Determine the [X, Y] coordinate at the center of the cell enclosing the given text.  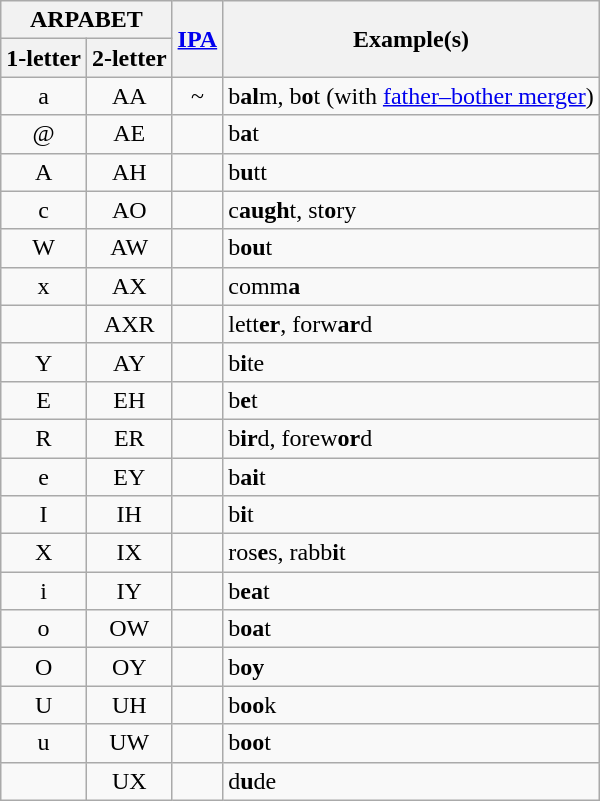
AY [129, 362]
EH [129, 400]
bet [412, 400]
A [44, 172]
bird, foreword [412, 438]
OY [129, 667]
dude [412, 781]
AXR [129, 324]
UX [129, 781]
butt [412, 172]
letter, forward [412, 324]
AE [129, 134]
IY [129, 591]
I [44, 515]
2-letter [129, 58]
boat [412, 629]
a [44, 96]
x [44, 286]
IX [129, 553]
boy [412, 667]
boot [412, 743]
c [44, 210]
u [44, 743]
book [412, 705]
bait [412, 477]
R [44, 438]
ARPABET [86, 20]
beat [412, 591]
IPA [198, 39]
AW [129, 248]
EY [129, 477]
AH [129, 172]
~ [198, 96]
bite [412, 362]
o [44, 629]
AO [129, 210]
bit [412, 515]
UH [129, 705]
UW [129, 743]
E [44, 400]
balm, bot (with father–bother merger) [412, 96]
Y [44, 362]
Example(s) [412, 39]
AX [129, 286]
bout [412, 248]
W [44, 248]
@ [44, 134]
ER [129, 438]
i [44, 591]
O [44, 667]
U [44, 705]
X [44, 553]
comma [412, 286]
roses, rabbit [412, 553]
OW [129, 629]
caught, story [412, 210]
e [44, 477]
AA [129, 96]
1-letter [44, 58]
bat [412, 134]
IH [129, 515]
